Find where the given text appears and provide that cell's center as (x, y) coordinate. 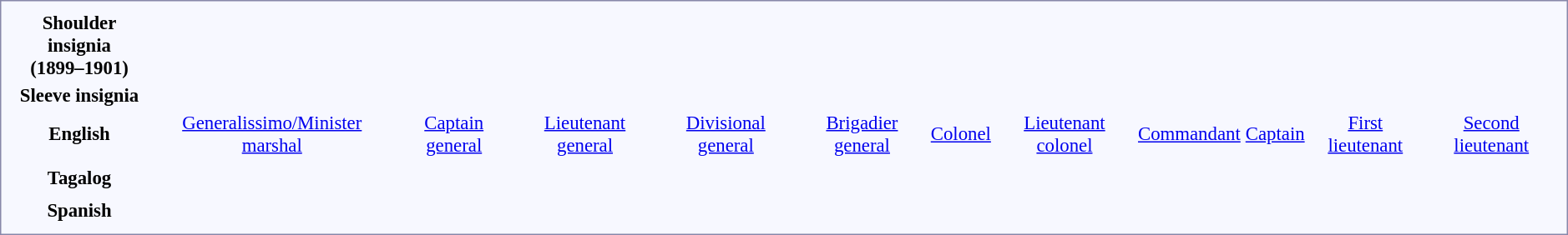
English (79, 133)
Tagalog (79, 177)
Colonel (960, 133)
Spanish (79, 210)
Lieutenant general (584, 133)
Divisional general (726, 133)
Commandant (1189, 133)
Brigadier general (862, 133)
Lieutenant colonel (1064, 133)
Captain (1275, 133)
First lieutenant (1365, 133)
Sleeve insignia (79, 95)
Shoulder insignia(1899–1901) (79, 45)
Captain general (454, 133)
Second lieutenant (1491, 133)
Generalissimo/Minister marshal (272, 133)
